Detect which cell encompasses the target text, then output its (X, Y) center coordinate. 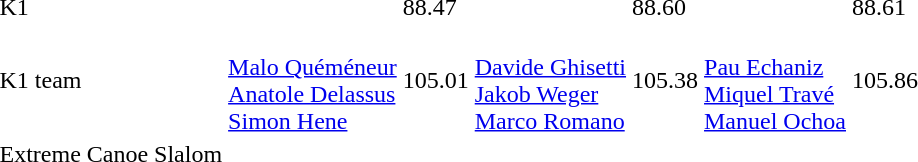
Pau EchanizMiquel TravéManuel Ochoa (776, 80)
Malo QuéméneurAnatole DelassusSimon Hene (313, 80)
105.01 (436, 80)
105.38 (666, 80)
Davide GhisettiJakob WegerMarco Romano (550, 80)
